Detect which cell encompasses the target text, then output its [x, y] center coordinate. 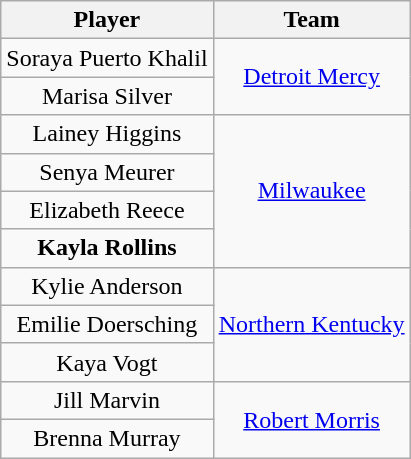
Elizabeth Reece [107, 210]
Team [312, 20]
Soraya Puerto Khalil [107, 58]
Kayla Rollins [107, 248]
Jill Marvin [107, 400]
Kylie Anderson [107, 286]
Robert Morris [312, 419]
Milwaukee [312, 191]
Brenna Murray [107, 438]
Emilie Doersching [107, 324]
Player [107, 20]
Northern Kentucky [312, 324]
Marisa Silver [107, 96]
Kaya Vogt [107, 362]
Lainey Higgins [107, 134]
Detroit Mercy [312, 77]
Senya Meurer [107, 172]
